Output the (x, y) coordinate of the center of the cell containing the given text.  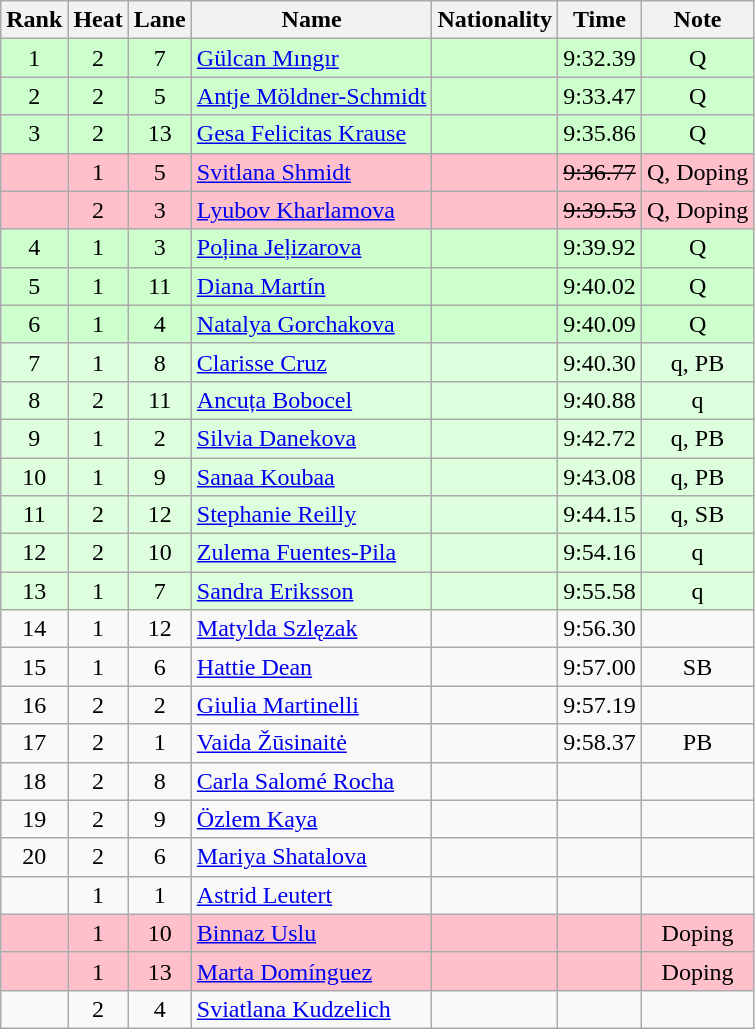
15 (34, 667)
Lyubov Kharlamova (312, 210)
Mariya Shatalova (312, 857)
9:54.16 (600, 553)
9:56.30 (600, 629)
Name (312, 20)
PB (697, 743)
Antje Möldner-Schmidt (312, 96)
Nationality (495, 20)
16 (34, 705)
Diana Martín (312, 286)
14 (34, 629)
9:32.39 (600, 58)
Silvia Danekova (312, 438)
9:33.47 (600, 96)
Ancuța Bobocel (312, 400)
Gesa Felicitas Krause (312, 134)
20 (34, 857)
Binnaz Uslu (312, 933)
9:39.92 (600, 248)
9:55.58 (600, 591)
Sandra Eriksson (312, 591)
9:36.77 (600, 172)
Note (697, 20)
Astrid Leutert (312, 895)
Svitlana Shmidt (312, 172)
9:43.08 (600, 477)
Sviatlana Kudzelich (312, 1009)
Heat (98, 20)
Natalya Gorchakova (312, 324)
9:44.15 (600, 515)
9:40.30 (600, 362)
Poļina Jeļizarova (312, 248)
9:40.09 (600, 324)
9:35.86 (600, 134)
Clarisse Cruz (312, 362)
9:42.72 (600, 438)
Hattie Dean (312, 667)
Vaida Žūsinaitė (312, 743)
19 (34, 819)
Rank (34, 20)
9:58.37 (600, 743)
Zulema Fuentes-Pila (312, 553)
18 (34, 781)
Özlem Kaya (312, 819)
Lane (160, 20)
Giulia Martinelli (312, 705)
Matylda Szlęzak (312, 629)
9:57.19 (600, 705)
Marta Domínguez (312, 971)
q, SB (697, 515)
17 (34, 743)
SB (697, 667)
9:40.88 (600, 400)
Time (600, 20)
9:57.00 (600, 667)
Carla Salomé Rocha (312, 781)
Gülcan Mıngır (312, 58)
Stephanie Reilly (312, 515)
Sanaa Koubaa (312, 477)
9:39.53 (600, 210)
9:40.02 (600, 286)
